Locate the cell with the specified text and output its (x, y) center coordinate. 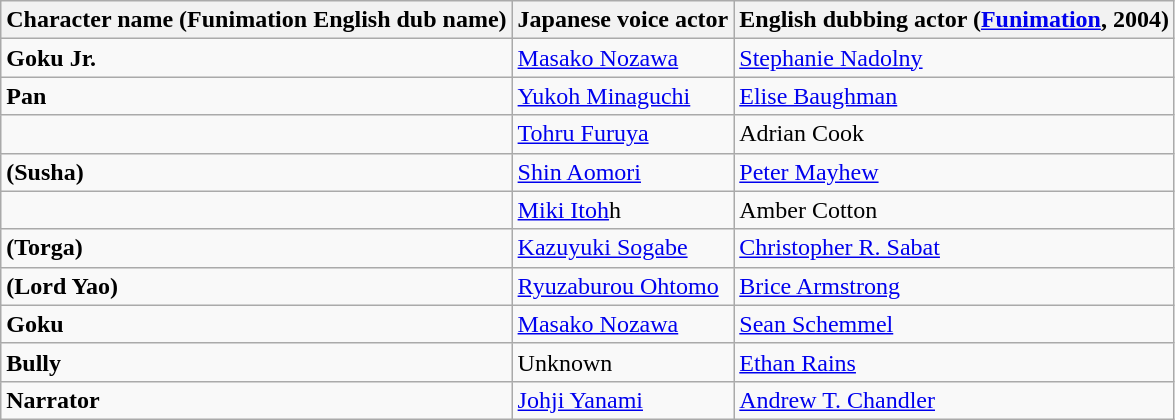
(Lord Yao) (256, 286)
Andrew T. Chandler (954, 400)
Japanese voice actor (623, 20)
Ryuzaburou Ohtomo (623, 286)
Kazuyuki Sogabe (623, 248)
Shin Aomori (623, 172)
Stephanie Nadolny (954, 58)
Narrator (256, 400)
Tohru Furuya (623, 134)
Elise Baughman (954, 96)
Johji Yanami (623, 400)
Yukoh Minaguchi (623, 96)
Ethan Rains (954, 362)
(Susha) (256, 172)
Peter Mayhew (954, 172)
Bully (256, 362)
Amber Cotton (954, 210)
English dubbing actor (Funimation, 2004) (954, 20)
Pan (256, 96)
Miki Itohh (623, 210)
Sean Schemmel (954, 324)
Goku (256, 324)
Unknown (623, 362)
Adrian Cook (954, 134)
Goku Jr. (256, 58)
Character name (Funimation English dub name) (256, 20)
(Torga) (256, 248)
Brice Armstrong (954, 286)
Christopher R. Sabat (954, 248)
